From the cell containing the given text, extract its center point as [X, Y] coordinate. 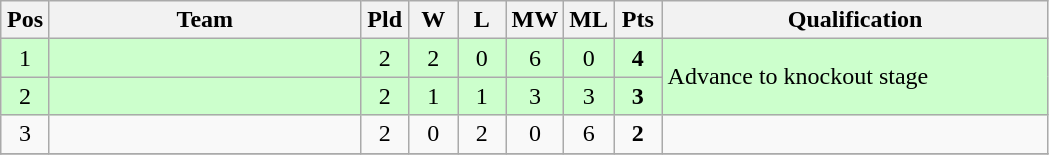
L [482, 20]
ML [589, 20]
Advance to knockout stage [855, 77]
Pld [384, 20]
Pts [638, 20]
Qualification [855, 20]
MW [535, 20]
Pos [26, 20]
Team [204, 20]
W [434, 20]
4 [638, 58]
